Provide the [X, Y] coordinate of the cell's center where the given text is located.  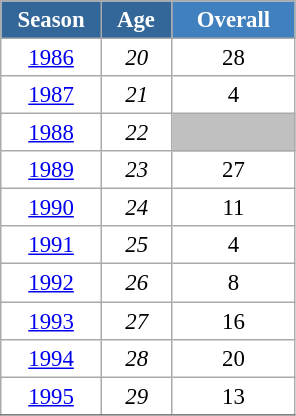
1992 [52, 283]
26 [136, 283]
25 [136, 245]
Season [52, 20]
1994 [52, 358]
23 [136, 170]
13 [234, 396]
1990 [52, 208]
29 [136, 396]
16 [234, 321]
11 [234, 208]
Age [136, 20]
8 [234, 283]
22 [136, 133]
1991 [52, 245]
1988 [52, 133]
1987 [52, 95]
21 [136, 95]
1986 [52, 58]
Overall [234, 20]
24 [136, 208]
1993 [52, 321]
1989 [52, 170]
1995 [52, 396]
